Search for the cell housing the specified text and yield its [X, Y] center coordinate. 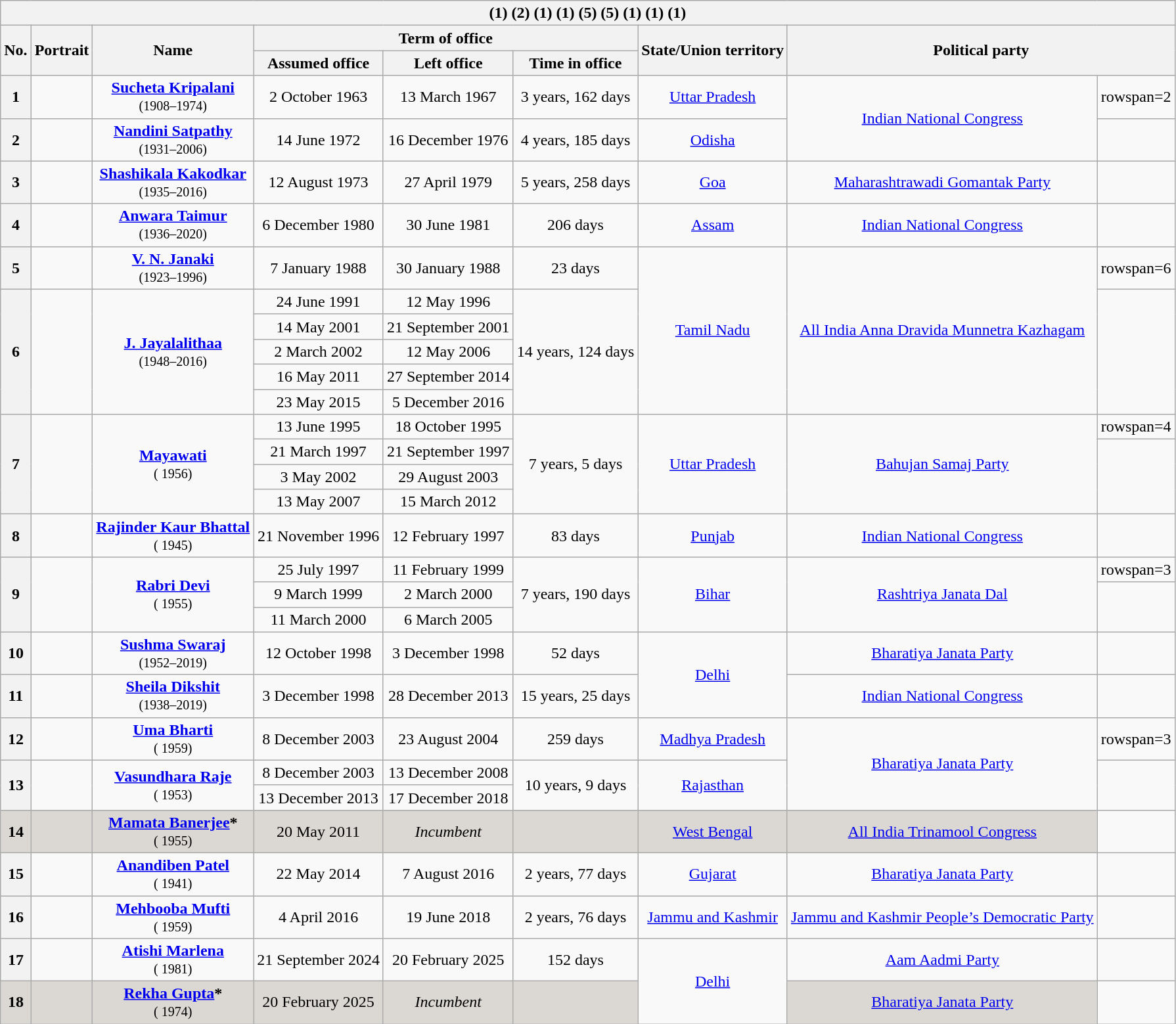
29 August 2003 [448, 477]
9 [16, 594]
30 June 1981 [448, 225]
15 March 2012 [448, 502]
Rajinder Kaur Bhattal( 1945) [173, 536]
3 [16, 183]
Bahujan Samaj Party [942, 464]
14 years, 124 days [576, 351]
21 March 1997 [319, 452]
Mehbooba Mufti( 1959) [173, 917]
Name [173, 51]
25 July 1997 [319, 569]
Tamil Nadu [713, 330]
4 years, 185 days [576, 139]
Goa [713, 183]
12 [16, 738]
Mamata Banerjee*( 1955) [173, 832]
12 May 2006 [448, 351]
13 March 1967 [448, 97]
15 years, 25 days [576, 696]
Aam Aadmi Party [942, 960]
13 December 2013 [319, 797]
Time in office [576, 63]
14 [16, 832]
Political party [981, 51]
17 December 2018 [448, 797]
13 May 2007 [319, 502]
Assam [713, 225]
Odisha [713, 139]
21 September 2024 [319, 960]
J. Jayalalithaa(1948–2016) [173, 351]
Rashtriya Janata Dal [942, 594]
23 May 2015 [319, 401]
12 August 1973 [319, 183]
27 April 1979 [448, 183]
2 March 2000 [448, 594]
Gujarat [713, 874]
2 years, 77 days [576, 874]
17 [16, 960]
State/Union territory [713, 51]
All India Anna Dravida Munnetra Kazhagam [942, 330]
12 October 1998 [319, 653]
rowspan=2 [1136, 97]
Uma Bharti( 1959) [173, 738]
1 [16, 97]
Term of office [445, 38]
Vasundhara Raje( 1953) [173, 785]
Mayawati( 1956) [173, 464]
30 January 1988 [448, 268]
Left office [448, 63]
Punjab [713, 536]
11 February 1999 [448, 569]
9 March 1999 [319, 594]
18 [16, 1002]
23 days [576, 268]
5 years, 258 days [576, 183]
Anandiben Patel( 1941) [173, 874]
Maharashtrawadi Gomantak Party [942, 183]
2 March 2002 [319, 351]
5 December 2016 [448, 401]
2 years, 76 days [576, 917]
28 December 2013 [448, 696]
13 [16, 785]
11 [16, 696]
13 December 2008 [448, 772]
7 January 1988 [319, 268]
Portrait [62, 51]
259 days [576, 738]
(1) (2) (1) (1) (5) (5) (1) (1) (1) [587, 13]
Madhya Pradesh [713, 738]
Rabri Devi( 1955) [173, 594]
5 [16, 268]
12 May 1996 [448, 301]
7 August 2016 [448, 874]
16 [16, 917]
24 June 1991 [319, 301]
Sheila Dikshit(1938–2019) [173, 696]
No. [16, 51]
Shashikala Kakodkar(1935–2016) [173, 183]
10 [16, 653]
6 March 2005 [448, 619]
8 [16, 536]
Anwara Taimur(1936–2020) [173, 225]
Atishi Marlena( 1981) [173, 960]
Jammu and Kashmir [713, 917]
West Bengal [713, 832]
All India Trinamool Congress [942, 832]
10 years, 9 days [576, 785]
V. N. Janaki(1923–1996) [173, 268]
20 May 2011 [319, 832]
14 May 2001 [319, 326]
Sucheta Kripalani(1908–1974) [173, 97]
16 December 1976 [448, 139]
Rajasthan [713, 785]
23 August 2004 [448, 738]
7 years, 190 days [576, 594]
Bihar [713, 594]
6 [16, 351]
15 [16, 874]
2 [16, 139]
2 October 1963 [319, 97]
13 June 1995 [319, 427]
rowspan=4 [1136, 427]
14 June 1972 [319, 139]
52 days [576, 653]
3 May 2002 [319, 477]
Assumed office [319, 63]
21 November 1996 [319, 536]
rowspan=6 [1136, 268]
27 September 2014 [448, 376]
Nandini Satpathy(1931–2006) [173, 139]
Rekha Gupta*( 1974) [173, 1002]
19 June 2018 [448, 917]
7 years, 5 days [576, 464]
3 years, 162 days [576, 97]
206 days [576, 225]
152 days [576, 960]
Sushma Swaraj(1952–2019) [173, 653]
4 April 2016 [319, 917]
12 February 1997 [448, 536]
18 October 1995 [448, 427]
6 December 1980 [319, 225]
21 September 1997 [448, 452]
11 March 2000 [319, 619]
4 [16, 225]
83 days [576, 536]
21 September 2001 [448, 326]
Jammu and Kashmir People’s Democratic Party [942, 917]
22 May 2014 [319, 874]
16 May 2011 [319, 376]
7 [16, 464]
